Search for the cell housing the specified text and yield its (X, Y) center coordinate. 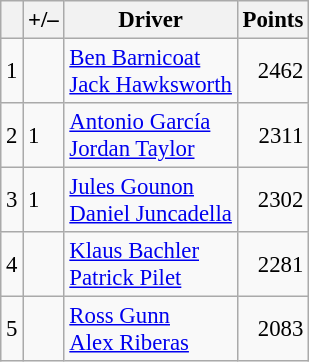
Ben Barnicoat Jack Hawksworth (150, 72)
Ross Gunn Alex Riberas (150, 330)
2462 (272, 72)
2302 (272, 200)
5 (12, 330)
Jules Gounon Daniel Juncadella (150, 200)
Points (272, 20)
4 (12, 264)
2 (12, 136)
3 (12, 200)
Driver (150, 20)
Antonio García Jordan Taylor (150, 136)
2281 (272, 264)
+/– (44, 20)
Klaus Bachler Patrick Pilet (150, 264)
2083 (272, 330)
2311 (272, 136)
